Return [x, y] of the center of cell containing provided text 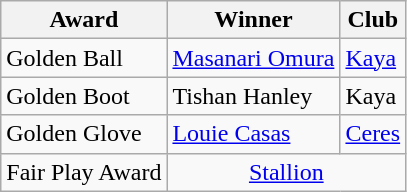
Louie Casas [254, 134]
Golden Glove [84, 134]
Stallion [286, 172]
Tishan Hanley [254, 96]
Fair Play Award [84, 172]
Club [373, 20]
Golden Ball [84, 58]
Ceres [373, 134]
Award [84, 20]
Masanari Omura [254, 58]
Winner [254, 20]
Golden Boot [84, 96]
